From the cell containing the given text, extract its center point as (X, Y) coordinate. 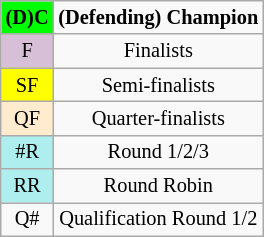
Finalists (158, 51)
Round Robin (158, 186)
QF (28, 118)
RR (28, 186)
#R (28, 152)
Qualification Round 1/2 (158, 219)
Quarter-finalists (158, 118)
SF (28, 85)
Round 1/2/3 (158, 152)
(Defending) Champion (158, 17)
Semi-finalists (158, 85)
(D)C (28, 17)
Q# (28, 219)
F (28, 51)
